Pinpoint the cell where the given text exists, returning its [x, y] midpoint coordinate. 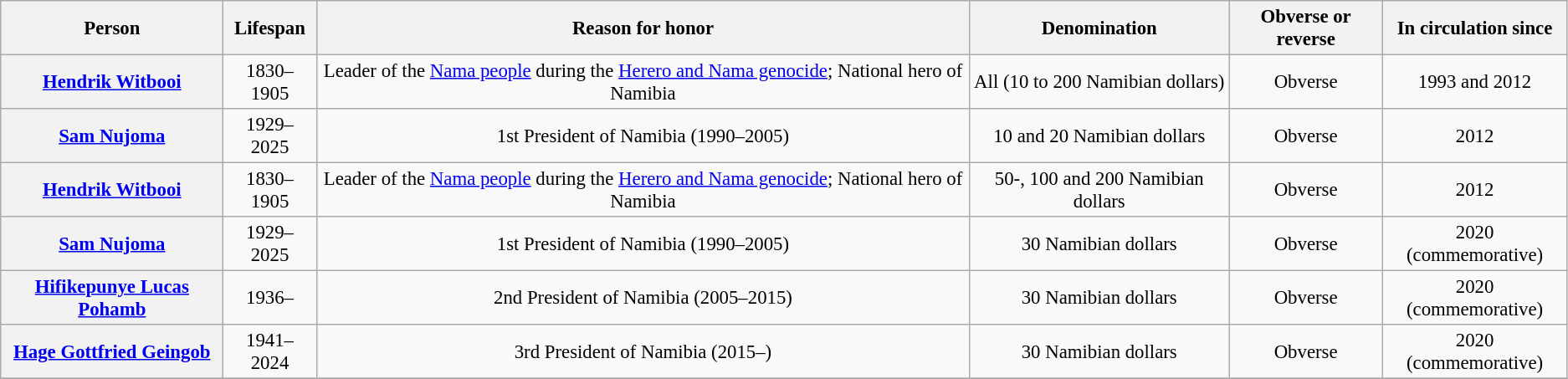
Hage Gottfried Geingob [112, 351]
Denomination [1099, 28]
Reason for honor [643, 28]
10 and 20 Namibian dollars [1099, 136]
50-, 100 and 200 Namibian dollars [1099, 191]
In circulation since [1475, 28]
2nd President of Namibia (2005–2015) [643, 298]
1993 and 2012 [1475, 82]
1936– [269, 298]
Obverse or reverse [1306, 28]
Hifikepunye Lucas Pohamb [112, 298]
3rd President of Namibia (2015–) [643, 351]
1941–2024 [269, 351]
All (10 to 200 Namibian dollars) [1099, 82]
Person [112, 28]
Lifespan [269, 28]
